Pinpoint the cell where the given text exists, returning its [x, y] midpoint coordinate. 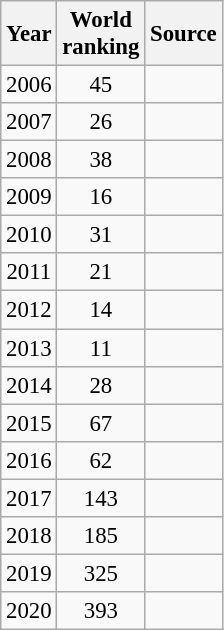
11 [101, 348]
31 [101, 235]
2020 [29, 611]
2006 [29, 85]
26 [101, 122]
2007 [29, 122]
2012 [29, 310]
Year [29, 34]
Source [184, 34]
21 [101, 273]
2015 [29, 423]
62 [101, 460]
143 [101, 498]
38 [101, 160]
2014 [29, 385]
Worldranking [101, 34]
2016 [29, 460]
2011 [29, 273]
325 [101, 573]
28 [101, 385]
45 [101, 85]
185 [101, 536]
2018 [29, 536]
16 [101, 197]
2009 [29, 197]
393 [101, 611]
2017 [29, 498]
2019 [29, 573]
2013 [29, 348]
67 [101, 423]
14 [101, 310]
2008 [29, 160]
2010 [29, 235]
